From the cell containing the given text, extract its center point as [x, y] coordinate. 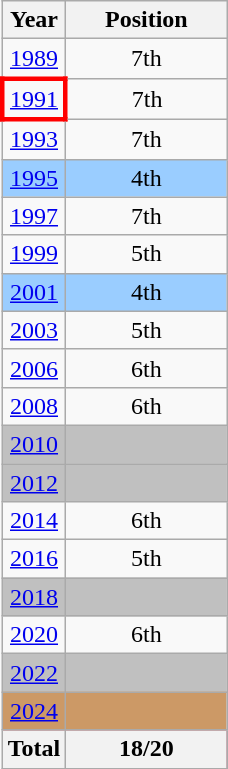
2003 [34, 330]
2016 [34, 559]
1991 [34, 98]
2020 [34, 635]
2001 [34, 292]
2012 [34, 483]
Total [34, 749]
1995 [34, 178]
18/20 [146, 749]
1989 [34, 59]
2010 [34, 444]
2022 [34, 673]
2014 [34, 521]
2024 [34, 711]
1993 [34, 139]
1999 [34, 254]
Year [34, 20]
2008 [34, 406]
2018 [34, 597]
Position [146, 20]
2006 [34, 368]
1997 [34, 216]
